Detect which cell encompasses the target text, then output its [x, y] center coordinate. 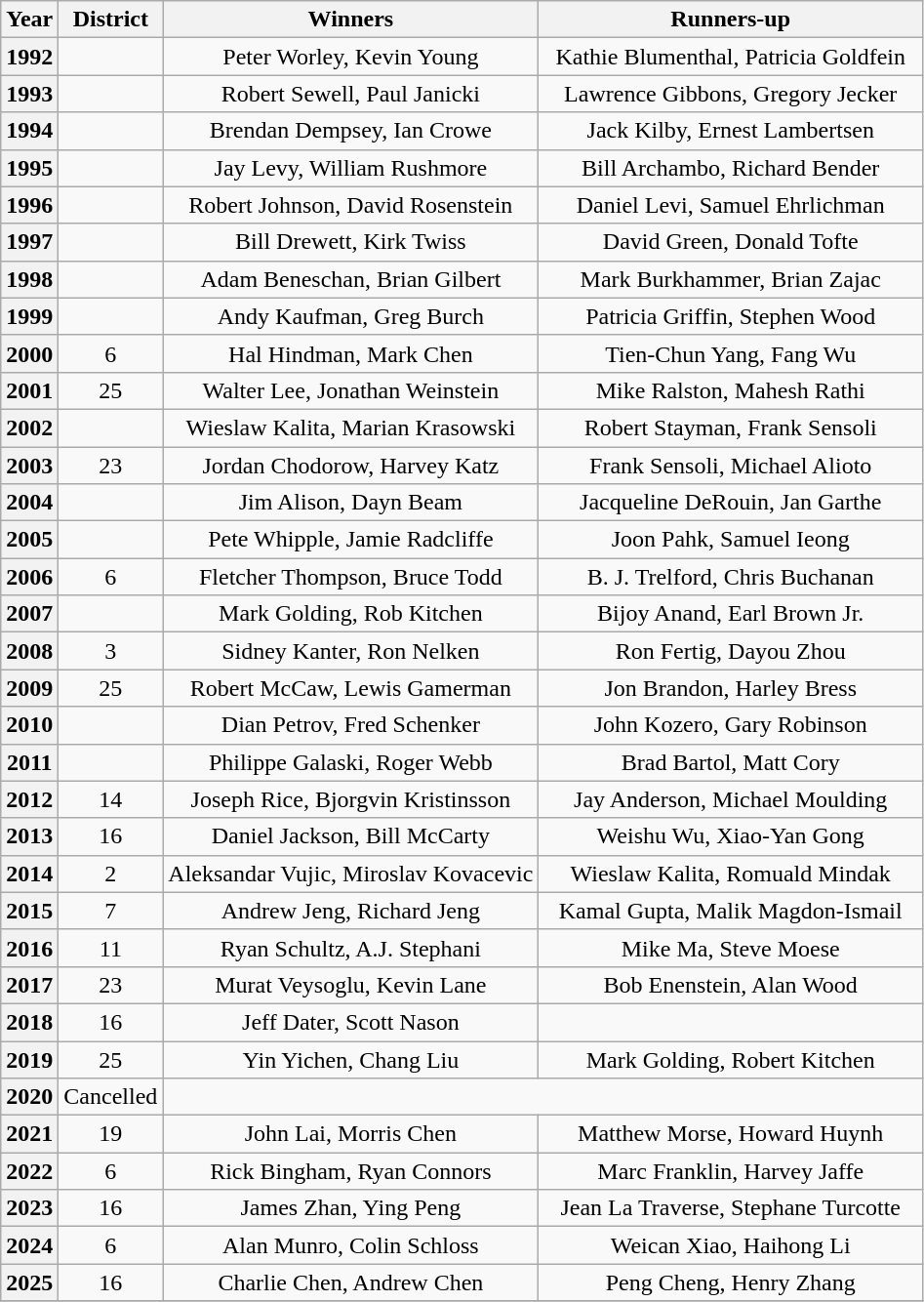
Jon Brandon, Harley Bress [731, 688]
2024 [29, 1245]
2019 [29, 1059]
2023 [29, 1208]
Bob Enenstein, Alan Wood [731, 985]
Brendan Dempsey, Ian Crowe [351, 131]
Winners [351, 20]
Brad Bartol, Matt Cory [731, 762]
2014 [29, 874]
2005 [29, 540]
Yin Yichen, Chang Liu [351, 1059]
Mark Golding, Rob Kitchen [351, 614]
Sidney Kanter, Ron Nelken [351, 651]
Murat Veysoglu, Kevin Lane [351, 985]
Matthew Morse, Howard Huynh [731, 1134]
Fletcher Thompson, Bruce Todd [351, 577]
B. J. Trelford, Chris Buchanan [731, 577]
2016 [29, 948]
Year [29, 20]
Robert Stayman, Frank Sensoli [731, 427]
1993 [29, 94]
Adam Beneschan, Brian Gilbert [351, 279]
Kamal Gupta, Malik Magdon-Ismail [731, 911]
2001 [29, 390]
Jean La Traverse, Stephane Turcotte [731, 1208]
Jeff Dater, Scott Nason [351, 1022]
2013 [29, 836]
2017 [29, 985]
Jacqueline DeRouin, Jan Garthe [731, 503]
Marc Franklin, Harvey Jaffe [731, 1171]
David Green, Donald Tofte [731, 242]
Jack Kilby, Ernest Lambertsen [731, 131]
Robert Sewell, Paul Janicki [351, 94]
Pete Whipple, Jamie Radcliffe [351, 540]
1997 [29, 242]
Robert Johnson, David Rosenstein [351, 205]
2011 [29, 762]
Peng Cheng, Henry Zhang [731, 1282]
Mark Golding, Robert Kitchen [731, 1059]
Weishu Wu, Xiao-Yan Gong [731, 836]
Bill Archambo, Richard Bender [731, 168]
Charlie Chen, Andrew Chen [351, 1282]
Patricia Griffin, Stephen Wood [731, 316]
John Kozero, Gary Robinson [731, 725]
Philippe Galaski, Roger Webb [351, 762]
Daniel Levi, Samuel Ehrlichman [731, 205]
19 [111, 1134]
2004 [29, 503]
7 [111, 911]
Joon Pahk, Samuel Ieong [731, 540]
1998 [29, 279]
2018 [29, 1022]
3 [111, 651]
Daniel Jackson, Bill McCarty [351, 836]
14 [111, 799]
1996 [29, 205]
Mike Ma, Steve Moese [731, 948]
Andrew Jeng, Richard Jeng [351, 911]
2008 [29, 651]
Jordan Chodorow, Harvey Katz [351, 466]
11 [111, 948]
1992 [29, 57]
Joseph Rice, Bjorgvin Kristinsson [351, 799]
2007 [29, 614]
2002 [29, 427]
2006 [29, 577]
Mark Burkhammer, Brian Zajac [731, 279]
2000 [29, 353]
Lawrence Gibbons, Gregory Jecker [731, 94]
Runners-up [731, 20]
2003 [29, 466]
Ron Fertig, Dayou Zhou [731, 651]
Dian Petrov, Fred Schenker [351, 725]
Bijoy Anand, Earl Brown Jr. [731, 614]
2010 [29, 725]
1995 [29, 168]
Peter Worley, Kevin Young [351, 57]
2012 [29, 799]
Cancelled [111, 1097]
Robert McCaw, Lewis Gamerman [351, 688]
James Zhan, Ying Peng [351, 1208]
2009 [29, 688]
Jim Alison, Dayn Beam [351, 503]
Kathie Blumenthal, Patricia Goldfein [731, 57]
Wieslaw Kalita, Marian Krasowski [351, 427]
Frank Sensoli, Michael Alioto [731, 466]
Jay Anderson, Michael Moulding [731, 799]
District [111, 20]
2 [111, 874]
Alan Munro, Colin Schloss [351, 1245]
Aleksandar Vujic, Miroslav Kovacevic [351, 874]
1999 [29, 316]
2020 [29, 1097]
2025 [29, 1282]
2021 [29, 1134]
Bill Drewett, Kirk Twiss [351, 242]
Mike Ralston, Mahesh Rathi [731, 390]
2015 [29, 911]
Tien-Chun Yang, Fang Wu [731, 353]
Walter Lee, Jonathan Weinstein [351, 390]
Andy Kaufman, Greg Burch [351, 316]
Ryan Schultz, A.J. Stephani [351, 948]
Hal Hindman, Mark Chen [351, 353]
Rick Bingham, Ryan Connors [351, 1171]
John Lai, Morris Chen [351, 1134]
2022 [29, 1171]
Jay Levy, William Rushmore [351, 168]
1994 [29, 131]
Weican Xiao, Haihong Li [731, 1245]
Wieslaw Kalita, Romuald Mindak [731, 874]
